From the cell containing the given text, extract its center point as (X, Y) coordinate. 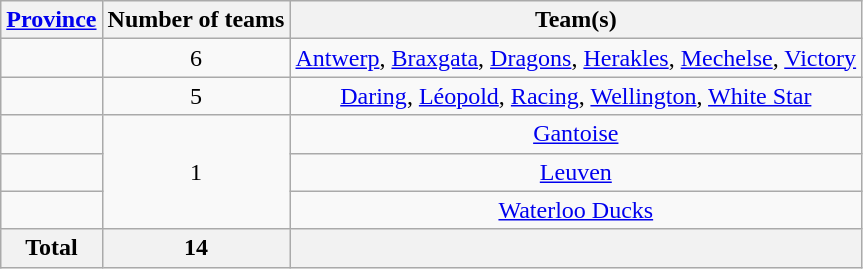
Gantoise (576, 134)
Number of teams (196, 20)
Team(s) (576, 20)
Leuven (576, 172)
Antwerp, Braxgata, Dragons, Herakles, Mechelse, Victory (576, 58)
Total (52, 248)
5 (196, 96)
1 (196, 172)
14 (196, 248)
Province (52, 20)
6 (196, 58)
Daring, Léopold, Racing, Wellington, White Star (576, 96)
Waterloo Ducks (576, 210)
